Identify which cell holds the provided text, then report its [x, y] central coordinate. 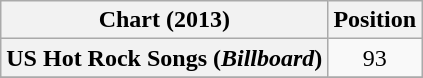
Chart (2013) [164, 20]
Position [375, 20]
93 [375, 58]
US Hot Rock Songs (Billboard) [164, 58]
